Identify which cell holds the provided text, then report its (X, Y) central coordinate. 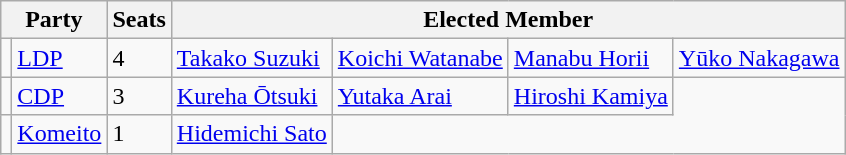
Koichi Watanabe (420, 58)
4 (139, 58)
Komeito (60, 134)
Yutaka Arai (420, 96)
3 (139, 96)
LDP (60, 58)
1 (139, 134)
Elected Member (508, 20)
Hiroshi Kamiya (590, 96)
Takako Suzuki (252, 58)
Yūko Nakagawa (759, 58)
Kureha Ōtsuki (252, 96)
Seats (139, 20)
Manabu Horii (590, 58)
CDP (60, 96)
Hidemichi Sato (252, 134)
Party (54, 20)
